Extract the [X, Y] coordinate from the center of the cell holding the provided text.  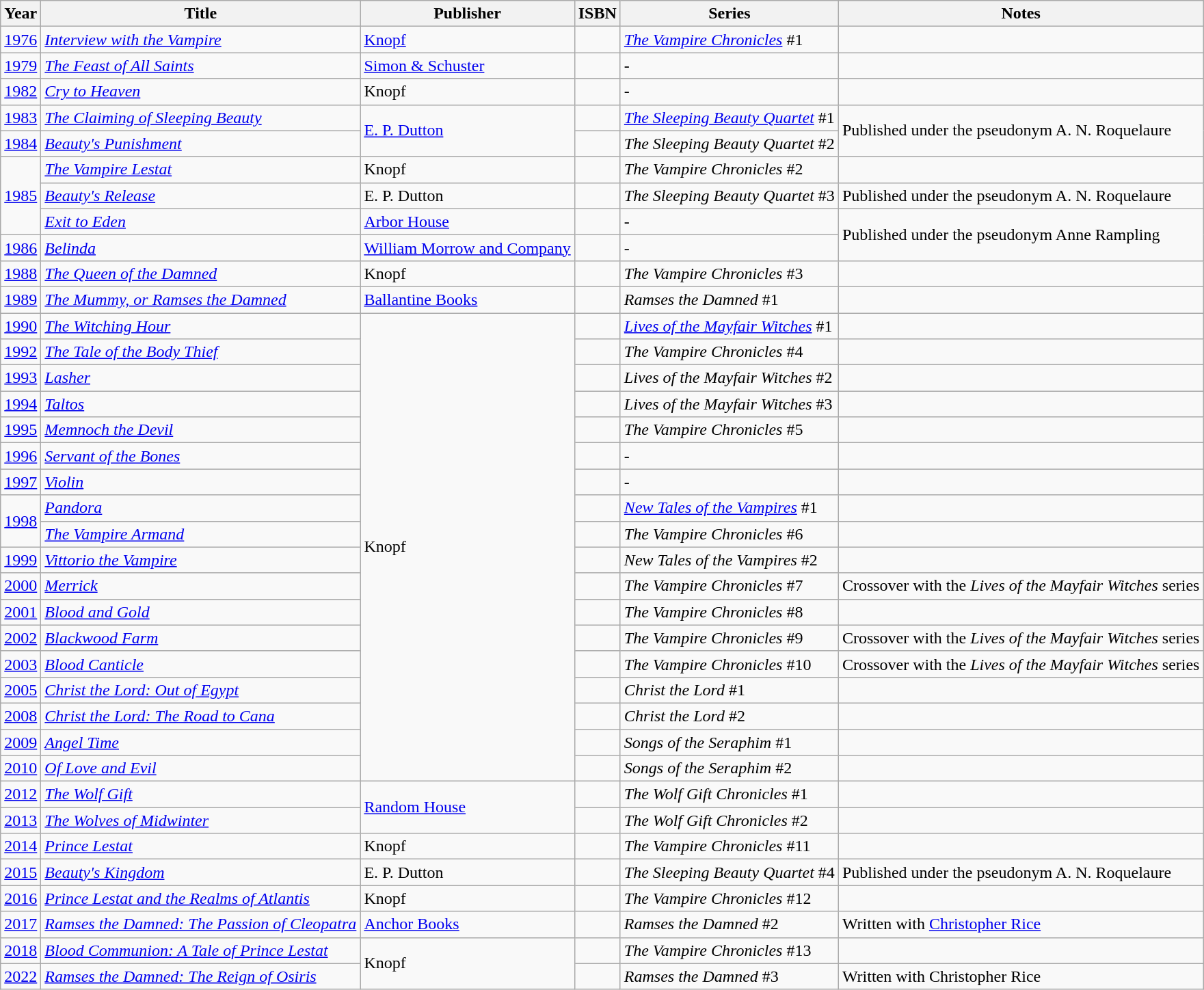
Songs of the Seraphim #1 [729, 742]
2022 [21, 976]
1984 [21, 144]
The Vampire Lestat [201, 170]
The Vampire Chronicles #7 [729, 586]
Ramses the Damned #2 [729, 924]
1997 [21, 482]
2008 [21, 716]
The Vampire Chronicles #11 [729, 846]
The Sleeping Beauty Quartet #2 [729, 144]
Lives of the Mayfair Witches #3 [729, 404]
The Sleeping Beauty Quartet #3 [729, 196]
Year [21, 14]
1993 [21, 378]
Ramses the Damned: The Reign of Osiris [201, 976]
1986 [21, 247]
New Tales of the Vampires #2 [729, 560]
2014 [21, 846]
Prince Lestat and the Realms of Atlantis [201, 898]
Taltos [201, 404]
1979 [21, 66]
1983 [21, 118]
2013 [21, 820]
1985 [21, 196]
Of Love and Evil [201, 768]
Lasher [201, 378]
Notes [1021, 14]
Blood and Gold [201, 612]
Beauty's Kingdom [201, 872]
The Feast of All Saints [201, 66]
The Queen of the Damned [201, 273]
1998 [21, 521]
Christ the Lord #2 [729, 716]
Christ the Lord #1 [729, 690]
The Wolf Gift Chronicles #1 [729, 794]
Lives of the Mayfair Witches #2 [729, 378]
The Wolves of Midwinter [201, 820]
Title [201, 14]
2016 [21, 898]
The Witching Hour [201, 326]
The Vampire Chronicles #13 [729, 950]
1976 [21, 40]
ISBN [598, 14]
The Vampire Chronicles #8 [729, 612]
The Sleeping Beauty Quartet #1 [729, 118]
Violin [201, 482]
2015 [21, 872]
The Vampire Chronicles #6 [729, 534]
Memnoch the Devil [201, 430]
1999 [21, 560]
2018 [21, 950]
Simon & Schuster [468, 66]
Vittorio the Vampire [201, 560]
1982 [21, 92]
Christ the Lord: The Road to Cana [201, 716]
2002 [21, 638]
Blackwood Farm [201, 638]
Prince Lestat [201, 846]
Series [729, 14]
The Mummy, or Ramses the Damned [201, 299]
Cry to Heaven [201, 92]
The Vampire Chronicles #1 [729, 40]
Christ the Lord: Out of Egypt [201, 690]
1995 [21, 430]
The Vampire Chronicles #3 [729, 273]
The Vampire Chronicles #4 [729, 352]
1989 [21, 299]
Blood Canticle [201, 664]
2003 [21, 664]
Exit to Eden [201, 222]
Belinda [201, 247]
Merrick [201, 586]
Ballantine Books [468, 299]
The Vampire Chronicles #9 [729, 638]
Random House [468, 807]
Lives of the Mayfair Witches #1 [729, 326]
Publisher [468, 14]
Servant of the Bones [201, 456]
1990 [21, 326]
Blood Communion: A Tale of Prince Lestat [201, 950]
The Vampire Chronicles #12 [729, 898]
The Claiming of Sleeping Beauty [201, 118]
The Vampire Chronicles #2 [729, 170]
1996 [21, 456]
Ramses the Damned: The Passion of Cleopatra [201, 924]
2000 [21, 586]
The Tale of the Body Thief [201, 352]
Beauty's Release [201, 196]
The Vampire Chronicles #5 [729, 430]
The Wolf Gift Chronicles #2 [729, 820]
Songs of the Seraphim #2 [729, 768]
Arbor House [468, 222]
2001 [21, 612]
The Wolf Gift [201, 794]
The Vampire Armand [201, 534]
1994 [21, 404]
Pandora [201, 508]
2017 [21, 924]
William Morrow and Company [468, 247]
2010 [21, 768]
2012 [21, 794]
The Sleeping Beauty Quartet #4 [729, 872]
2009 [21, 742]
1988 [21, 273]
1992 [21, 352]
Anchor Books [468, 924]
Interview with the Vampire [201, 40]
Published under the pseudonym Anne Rampling [1021, 235]
2005 [21, 690]
Ramses the Damned #1 [729, 299]
New Tales of the Vampires #1 [729, 508]
Beauty's Punishment [201, 144]
Angel Time [201, 742]
The Vampire Chronicles #10 [729, 664]
Ramses the Damned #3 [729, 976]
